Provide the (X, Y) coordinate of the cell's center where the given text is located.  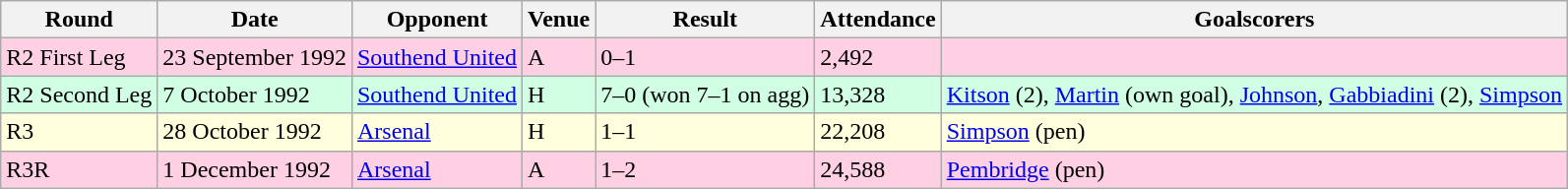
Kitson (2), Martin (own goal), Johnson, Gabbiadini (2), Simpson (1254, 94)
Date (255, 20)
23 September 1992 (255, 57)
1–1 (705, 132)
Venue (559, 20)
2,492 (878, 57)
Opponent (437, 20)
0–1 (705, 57)
28 October 1992 (255, 132)
22,208 (878, 132)
Pembridge (pen) (1254, 169)
1–2 (705, 169)
1 December 1992 (255, 169)
Goalscorers (1254, 20)
24,588 (878, 169)
Result (705, 20)
7–0 (won 7–1 on agg) (705, 94)
R3 (79, 132)
13,328 (878, 94)
R2 Second Leg (79, 94)
Simpson (pen) (1254, 132)
Round (79, 20)
R3R (79, 169)
Attendance (878, 20)
7 October 1992 (255, 94)
R2 First Leg (79, 57)
